Locate the cell with the specified text and output its [X, Y] center coordinate. 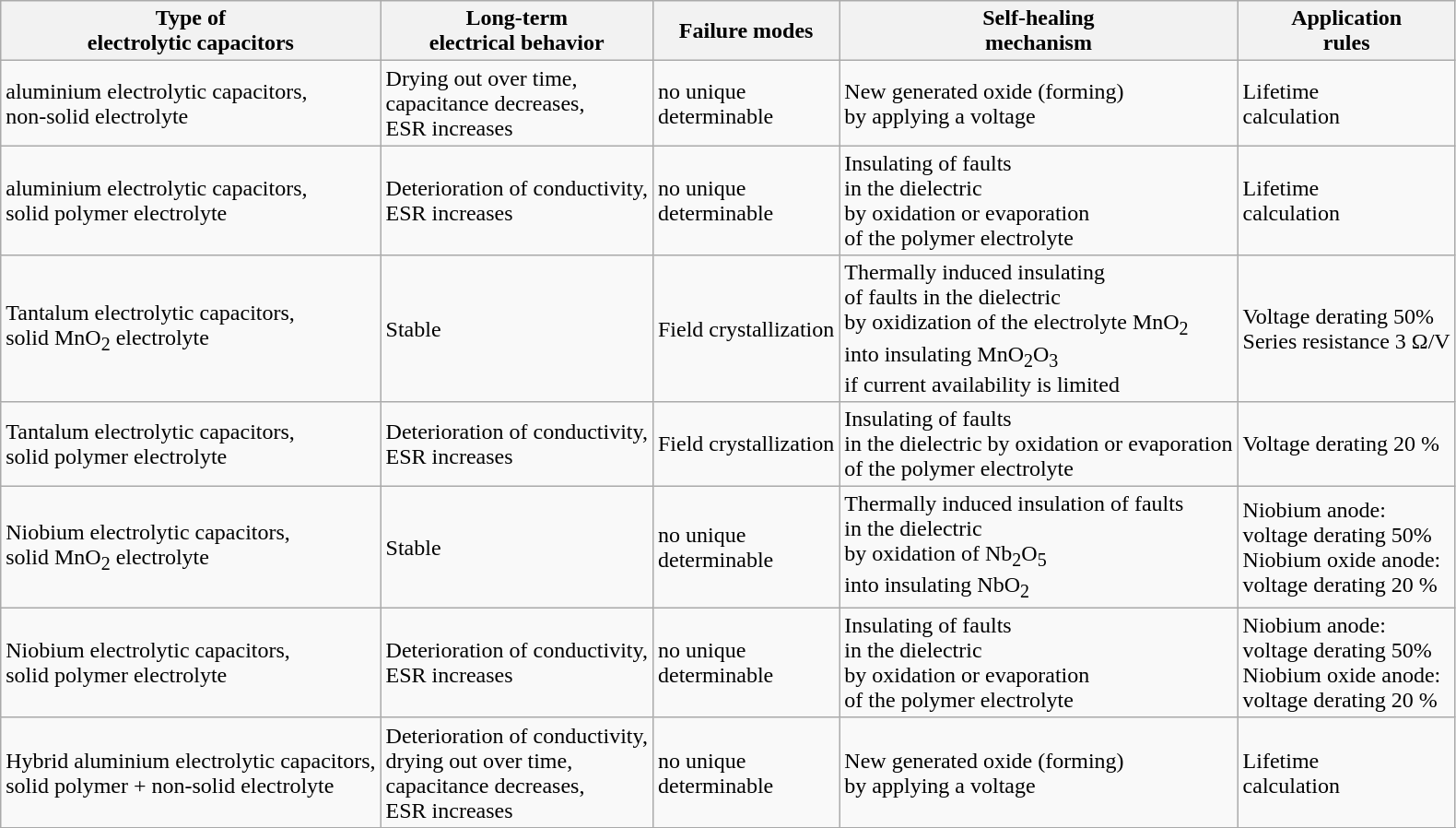
Type of electrolytic capacitors [191, 31]
Tantalum electrolytic capacitors, solid MnO2 electrolyte [191, 328]
Tantalum electrolytic capacitors, solid polymer electrolyte [191, 444]
Niobium electrolytic capacitors, solid MnO2 electrolyte [191, 548]
Niobium electrolytic capacitors,solid polymer electrolyte [191, 662]
aluminium electrolytic capacitors, solid polymer electrolyte [191, 201]
Voltage derating 50% Series resistance 3 Ω/V [1346, 328]
Drying out over time, capacitance decreases,ESR increases [516, 103]
Long-term electrical behavior [516, 31]
Failure modes [746, 31]
Thermally induced insulation of faults in the dielectric by oxidation of Nb2O5 into insulating NbO2 [1039, 548]
Hybrid aluminium electrolytic capacitors, solid polymer + non-solid electrolyte [191, 773]
Voltage derating 20 % [1346, 444]
Application rules [1346, 31]
Self-healing mechanism [1039, 31]
aluminium electrolytic capacitors, non-solid electrolyte [191, 103]
Deterioration of conductivity,drying out over time,capacitance decreases, ESR increases [516, 773]
